Return (X, Y) of the center of cell containing provided text 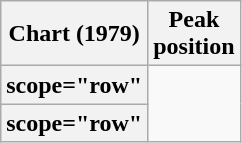
Peakposition (194, 34)
Chart (1979) (74, 34)
